Scan for the cell matching the given text and deliver its (x, y) coordinate at center. 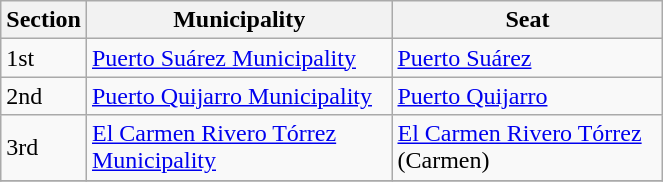
El Carmen Rivero Tórrez Municipality (238, 148)
Puerto Suárez (528, 58)
El Carmen Rivero Tórrez (Carmen) (528, 148)
Puerto Quijarro Municipality (238, 96)
Section (44, 20)
Municipality (238, 20)
2nd (44, 96)
1st (44, 58)
Puerto Quijarro (528, 96)
Seat (528, 20)
3rd (44, 148)
Puerto Suárez Municipality (238, 58)
